Search for the cell housing the specified text and yield its [X, Y] center coordinate. 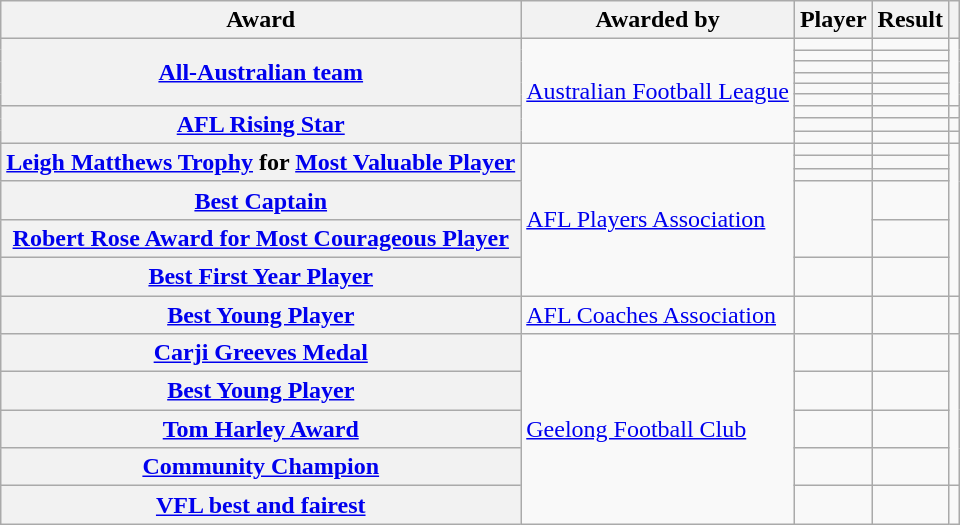
Carji Greeves Medal [261, 353]
Community Champion [261, 467]
AFL Players Association [658, 219]
AFL Coaches Association [658, 315]
Leigh Matthews Trophy for Most Valuable Player [261, 162]
VFL best and fairest [261, 505]
Award [261, 20]
Player [833, 20]
Robert Rose Award for Most Courageous Player [261, 238]
All-Australian team [261, 72]
Geelong Football Club [658, 429]
Awarded by [658, 20]
Best First Year Player [261, 276]
AFL Rising Star [261, 124]
Result [910, 20]
Best Captain [261, 200]
Tom Harley Award [261, 429]
Australian Football League [658, 91]
